Pinpoint the cell where the given text exists, returning its (X, Y) midpoint coordinate. 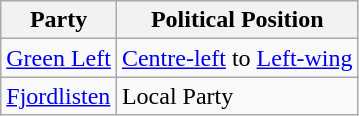
Centre-left to Left-wing (237, 58)
Local Party (237, 96)
Fjordlisten (59, 96)
Green Left (59, 58)
Party (59, 20)
Political Position (237, 20)
